Pinpoint the cell where the given text exists, returning its [x, y] midpoint coordinate. 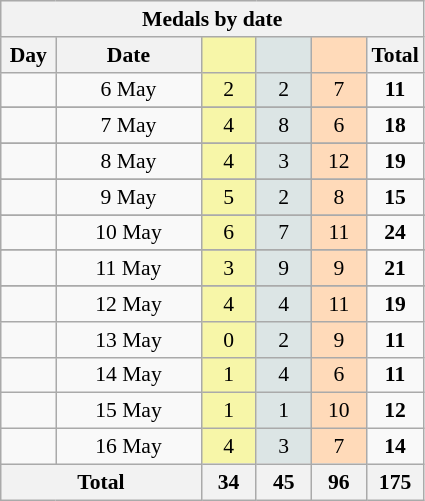
21 [394, 269]
11 May [128, 269]
14 [394, 447]
Date [128, 55]
10 May [128, 233]
10 [338, 411]
9 May [128, 197]
Day [28, 55]
0 [228, 340]
15 May [128, 411]
7 May [128, 126]
96 [338, 482]
45 [284, 482]
13 May [128, 340]
15 [394, 197]
6 May [128, 90]
16 May [128, 447]
34 [228, 482]
8 May [128, 162]
5 [228, 197]
175 [394, 482]
18 [394, 126]
12 May [128, 304]
Medals by date [212, 19]
24 [394, 233]
14 May [128, 375]
